Determine the (X, Y) coordinate at the center of the cell enclosing the given text.  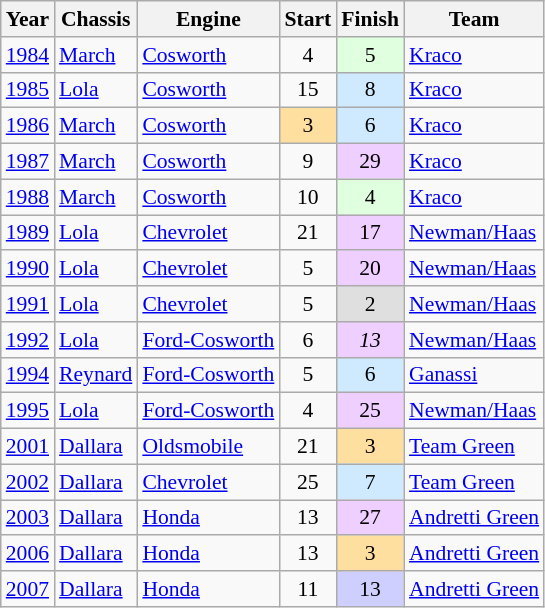
27 (370, 518)
1984 (28, 55)
2007 (28, 589)
2002 (28, 482)
2 (370, 304)
17 (370, 233)
Start (308, 19)
Team (474, 19)
9 (308, 162)
7 (370, 482)
1987 (28, 162)
11 (308, 589)
1991 (28, 304)
29 (370, 162)
2003 (28, 518)
Finish (370, 19)
1994 (28, 375)
Oldsmobile (208, 447)
Engine (208, 19)
Chassis (96, 19)
2001 (28, 447)
Year (28, 19)
1985 (28, 90)
8 (370, 90)
1990 (28, 269)
10 (308, 197)
Ganassi (474, 375)
Reynard (96, 375)
1992 (28, 340)
1988 (28, 197)
1995 (28, 411)
20 (370, 269)
1989 (28, 233)
2006 (28, 554)
15 (308, 90)
1986 (28, 126)
